From the cell containing the given text, extract its center point as [x, y] coordinate. 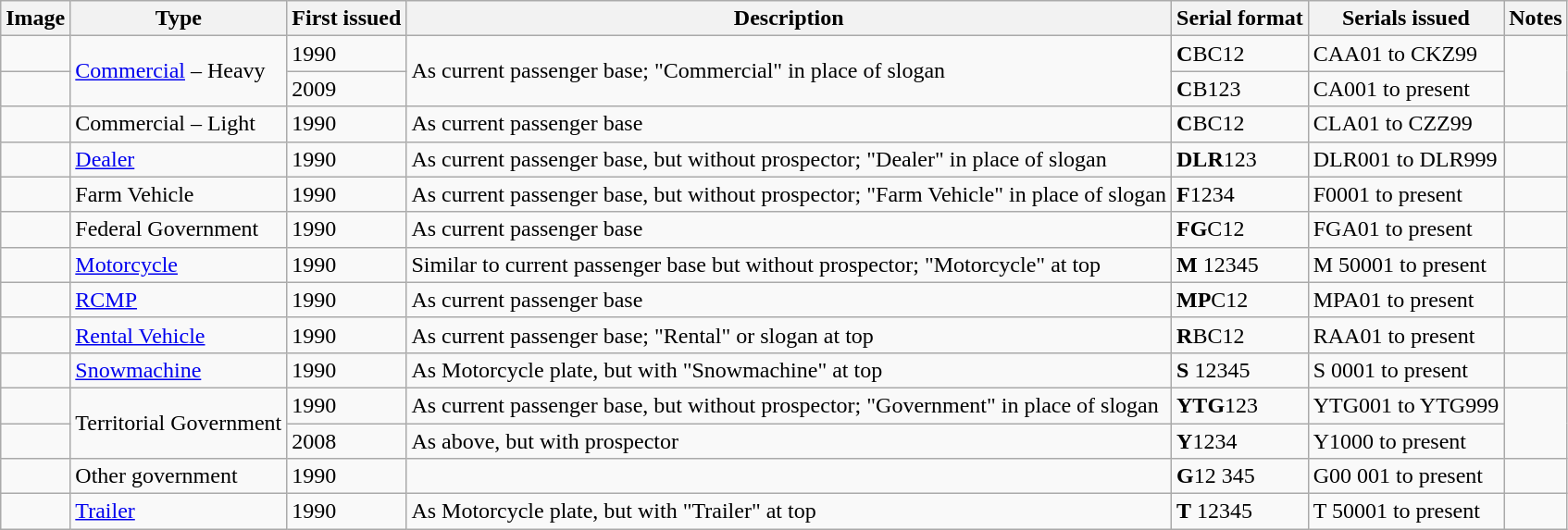
Y1000 to present [1406, 441]
As Motorcycle plate, but with "Trailer" at top [789, 512]
Territorial Government [179, 423]
RCMP [179, 300]
M 12345 [1240, 265]
Motorcycle [179, 265]
MPA01 to present [1406, 300]
First issued [346, 18]
Type [179, 18]
As current passenger base, but without prospector; "Farm Vehicle" in place of slogan [789, 194]
2008 [346, 441]
RBC12 [1240, 335]
M 50001 to present [1406, 265]
As above, but with prospector [789, 441]
Commercial – Light [179, 124]
Farm Vehicle [179, 194]
S 0001 to present [1406, 370]
Trailer [179, 512]
F1234 [1240, 194]
Commercial – Heavy [179, 71]
DLR123 [1240, 159]
S 12345 [1240, 370]
As Motorcycle plate, but with "Snowmachine" at top [789, 370]
YTG123 [1240, 405]
Snowmachine [179, 370]
Dealer [179, 159]
CB123 [1240, 89]
CAA01 to CKZ99 [1406, 54]
FGA01 to present [1406, 229]
G12 345 [1240, 476]
T 50001 to present [1406, 512]
Serials issued [1406, 18]
CA001 to present [1406, 89]
Rental Vehicle [179, 335]
Notes [1536, 18]
Similar to current passenger base but without prospector; "Motorcycle" at top [789, 265]
G00 001 to present [1406, 476]
YTG001 to YTG999 [1406, 405]
Description [789, 18]
Federal Government [179, 229]
As current passenger base, but without prospector; "Dealer" in place of slogan [789, 159]
Image [35, 18]
T 12345 [1240, 512]
DLR001 to DLR999 [1406, 159]
As current passenger base; "Commercial" in place of slogan [789, 71]
2009 [346, 89]
As current passenger base, but without prospector; "Government" in place of slogan [789, 405]
F0001 to present [1406, 194]
MPC12 [1240, 300]
Other government [179, 476]
Serial format [1240, 18]
Y1234 [1240, 441]
CLA01 to CZZ99 [1406, 124]
As current passenger base; "Rental" or slogan at top [789, 335]
FGC12 [1240, 229]
RAA01 to present [1406, 335]
